For the text-containing cell, return its midpoint in [X, Y] coordinate format. 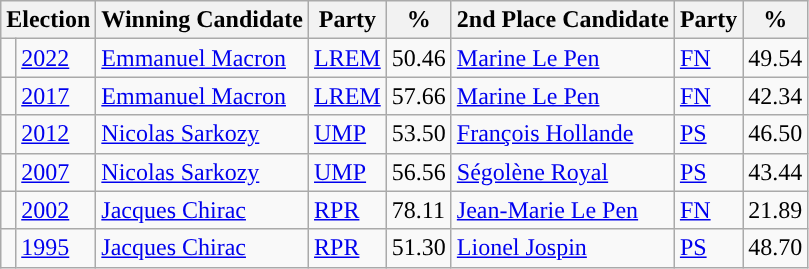
42.34 [776, 96]
53.50 [418, 134]
48.70 [776, 248]
Lionel Jospin [562, 248]
2022 [56, 58]
57.66 [418, 96]
Ségolène Royal [562, 172]
1995 [56, 248]
43.44 [776, 172]
2002 [56, 210]
56.56 [418, 172]
Jean-Marie Le Pen [562, 210]
2017 [56, 96]
46.50 [776, 134]
49.54 [776, 58]
21.89 [776, 210]
Winning Candidate [202, 20]
Election [48, 20]
50.46 [418, 58]
2012 [56, 134]
François Hollande [562, 134]
2nd Place Candidate [562, 20]
51.30 [418, 248]
78.11 [418, 210]
2007 [56, 172]
